Scan for the cell matching the given text and deliver its [x, y] coordinate at center. 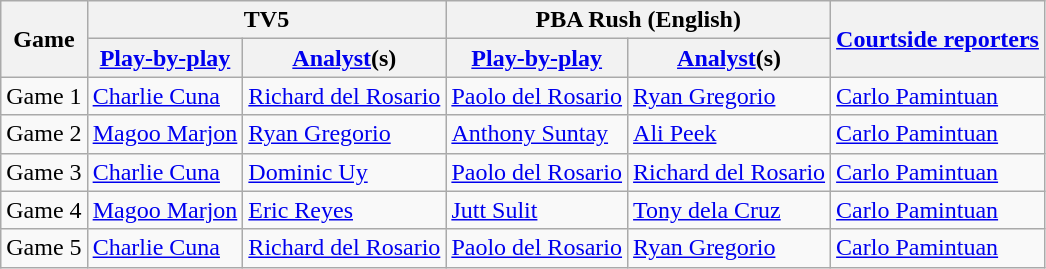
TV5 [266, 20]
Dominic Uy [344, 172]
Eric Reyes [344, 210]
Game [44, 39]
Ali Peek [730, 134]
Game 2 [44, 134]
Courtside reporters [938, 39]
Game 5 [44, 248]
Game 1 [44, 96]
Jutt Sulit [537, 210]
Anthony Suntay [537, 134]
Game 3 [44, 172]
PBA Rush (English) [638, 20]
Game 4 [44, 210]
Tony dela Cruz [730, 210]
